Determine the [x, y] coordinate at the center of the cell enclosing the given text.  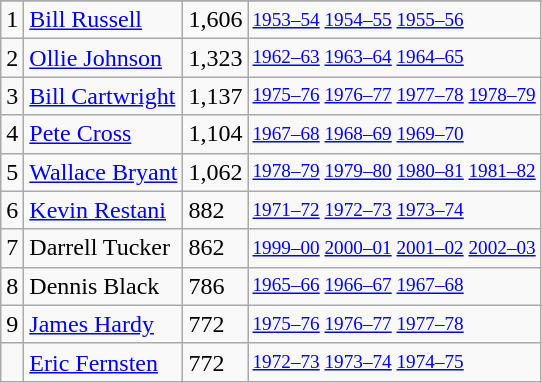
6 [12, 210]
1,104 [216, 134]
786 [216, 286]
1971–72 1972–73 1973–74 [394, 210]
9 [12, 324]
Bill Cartwright [104, 96]
1967–68 1968–69 1969–70 [394, 134]
1972–73 1973–74 1974–75 [394, 362]
1999–00 2000–01 2001–02 2002–03 [394, 248]
Pete Cross [104, 134]
5 [12, 172]
1965–66 1966–67 1967–68 [394, 286]
862 [216, 248]
Kevin Restani [104, 210]
Bill Russell [104, 20]
Darrell Tucker [104, 248]
Wallace Bryant [104, 172]
1,606 [216, 20]
Eric Fernsten [104, 362]
1,323 [216, 58]
7 [12, 248]
1,062 [216, 172]
1978–79 1979–80 1980–81 1981–82 [394, 172]
882 [216, 210]
4 [12, 134]
1962–63 1963–64 1964–65 [394, 58]
3 [12, 96]
1,137 [216, 96]
1953–54 1954–55 1955–56 [394, 20]
2 [12, 58]
Dennis Black [104, 286]
1975–76 1976–77 1977–78 1978–79 [394, 96]
1975–76 1976–77 1977–78 [394, 324]
James Hardy [104, 324]
1 [12, 20]
Ollie Johnson [104, 58]
8 [12, 286]
